Capture the cell that displays the provided text and extract its [X, Y] central coordinate. 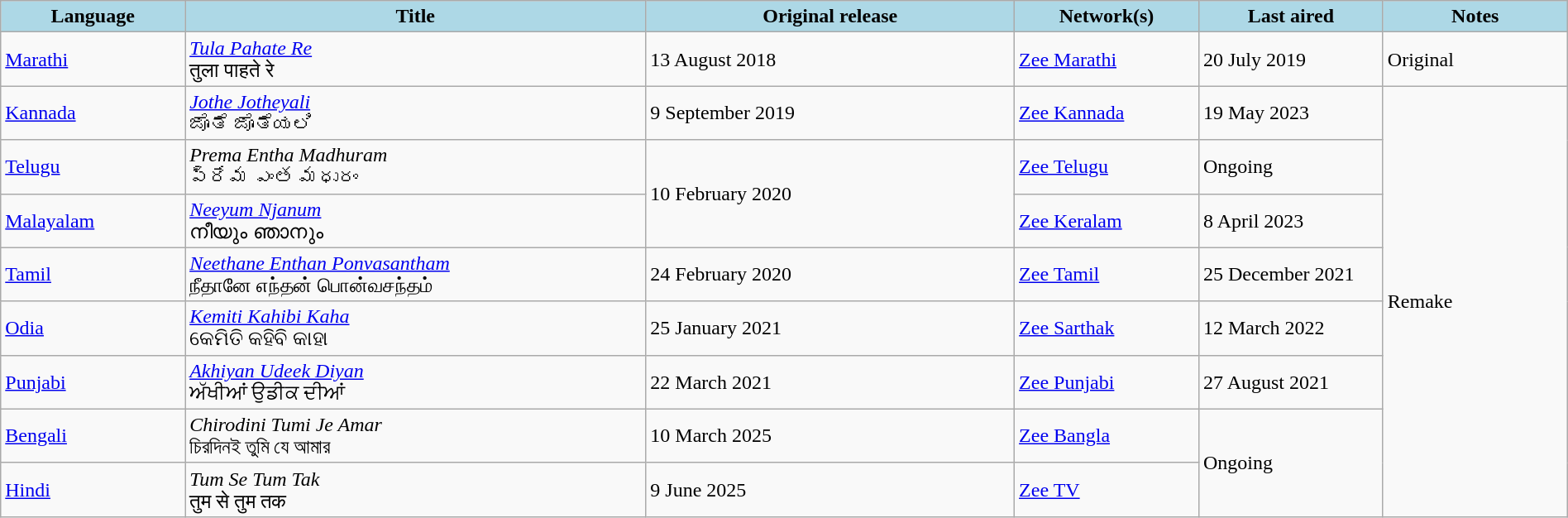
Marathi [93, 60]
22 March 2021 [830, 382]
Neethane Enthan Ponvasantham நீதானே எந்தன் பொன்வசந்தம் [415, 275]
Zee TV [1107, 490]
10 February 2020 [830, 194]
Zee Sarthak [1107, 328]
10 March 2025 [830, 435]
Tula Pahate Re तुला पाहते रे [415, 60]
Zee Kannada [1107, 113]
Odia [93, 328]
Hindi [93, 490]
Chirodini Tumi Je Amar চিরদিনই তুমি যে আমার [415, 435]
Prema Entha Madhuram ప్రేమ ఎంత మధురం [415, 167]
25 January 2021 [830, 328]
Kannada [93, 113]
20 July 2019 [1290, 60]
Zee Tamil [1107, 275]
Zee Telugu [1107, 167]
24 February 2020 [830, 275]
19 May 2023 [1290, 113]
Kemiti Kahibi Kaha କେମିତି କହିବି କାହା [415, 328]
Last aired [1290, 17]
Title [415, 17]
Zee Marathi [1107, 60]
Notes [1475, 17]
Zee Punjabi [1107, 382]
Tum Se Tum Tak तुम से तुम तक [415, 490]
27 August 2021 [1290, 382]
Malayalam [93, 220]
13 August 2018 [830, 60]
Telugu [93, 167]
Tamil [93, 275]
Punjabi [93, 382]
Akhiyan Udeek Diyan ਅੱਖੀਆਂ ਉਡੀਕ ਦੀਆਂ [415, 382]
Original release [830, 17]
Zee Bangla [1107, 435]
9 September 2019 [830, 113]
Zee Keralam [1107, 220]
Neeyum Njanum നീയും ഞാനും [415, 220]
Network(s) [1107, 17]
8 April 2023 [1290, 220]
Original [1475, 60]
Language [93, 17]
Bengali [93, 435]
12 March 2022 [1290, 328]
25 December 2021 [1290, 275]
Remake [1475, 301]
Jothe Jotheyali ಜೊತೆ ಜೊತೆಯಲಿ [415, 113]
9 June 2025 [830, 490]
